For the text-containing cell, return its midpoint in (x, y) coordinate format. 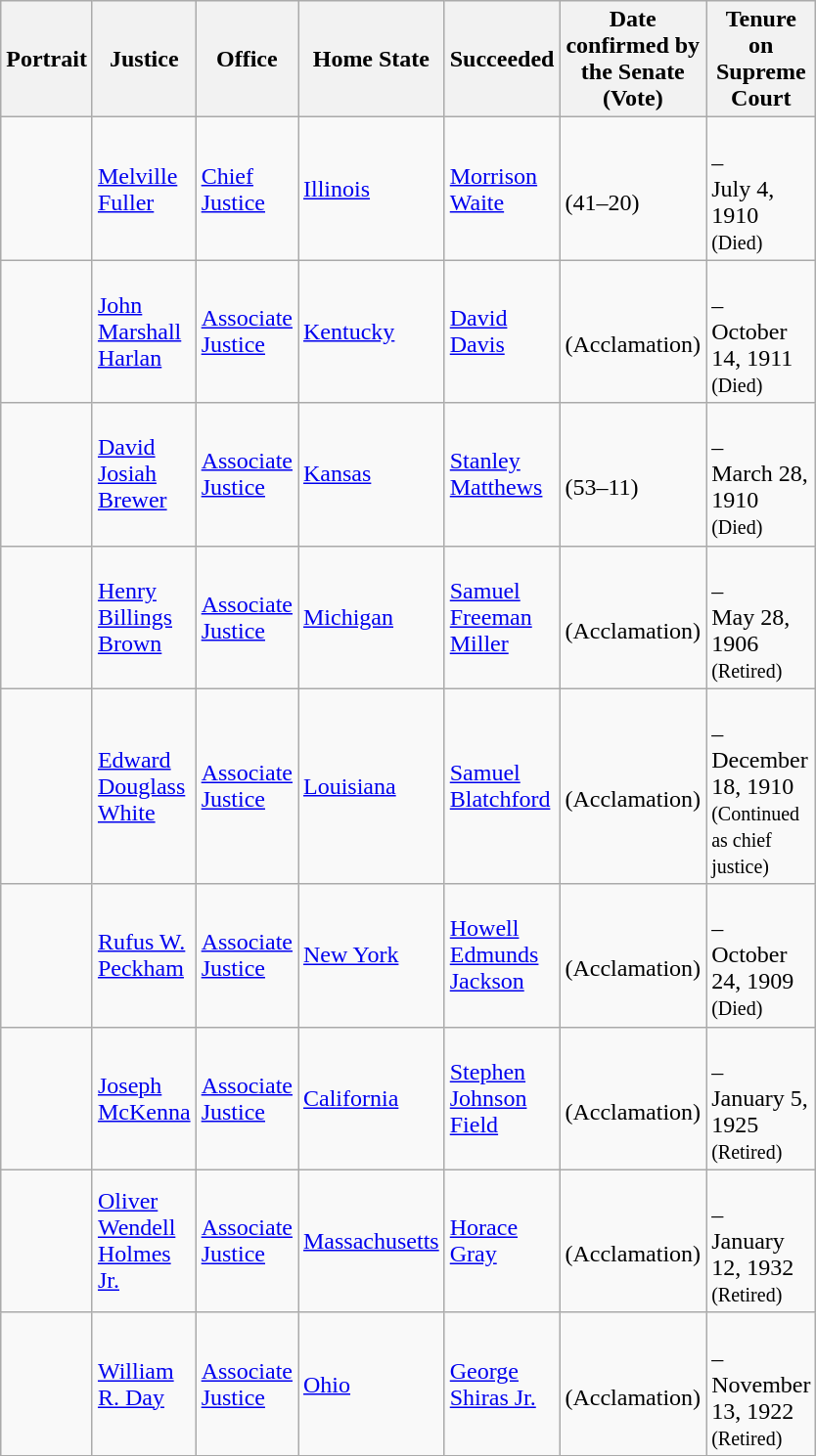
–October 14, 1911(Died) (761, 331)
–October 24, 1909(Died) (761, 955)
(41–20) (633, 189)
Howell Edmunds Jackson (502, 955)
–January 12, 1932(Retired) (761, 1241)
California (371, 1098)
Date confirmed by the Senate(Vote) (633, 59)
Massachusetts (371, 1241)
William R. Day (144, 1384)
Chief Justice (247, 189)
Samuel Blatchford (502, 786)
George Shiras Jr. (502, 1384)
David Davis (502, 331)
Michigan (371, 617)
Portrait (47, 59)
Kentucky (371, 331)
Horace Gray (502, 1241)
Louisiana (371, 786)
Joseph McKenna (144, 1098)
–December 18, 1910(Continued as chief justice) (761, 786)
Illinois (371, 189)
Home State (371, 59)
–July 4, 1910(Died) (761, 189)
Morrison Waite (502, 189)
Rufus W. Peckham (144, 955)
(53–11) (633, 474)
Stephen Johnson Field (502, 1098)
–January 5, 1925(Retired) (761, 1098)
Oliver Wendell Holmes Jr. (144, 1241)
Justice (144, 59)
Tenure on Supreme Court (761, 59)
Office (247, 59)
–November 13, 1922(Retired) (761, 1384)
Succeeded (502, 59)
Melville Fuller (144, 189)
–March 28, 1910(Died) (761, 474)
Kansas (371, 474)
–May 28, 1906(Retired) (761, 617)
David Josiah Brewer (144, 474)
Samuel Freeman Miller (502, 617)
New York (371, 955)
Edward Douglass White (144, 786)
Stanley Matthews (502, 474)
Ohio (371, 1384)
Henry Billings Brown (144, 617)
John Marshall Harlan (144, 331)
